Return [X, Y] of the center of cell containing provided text 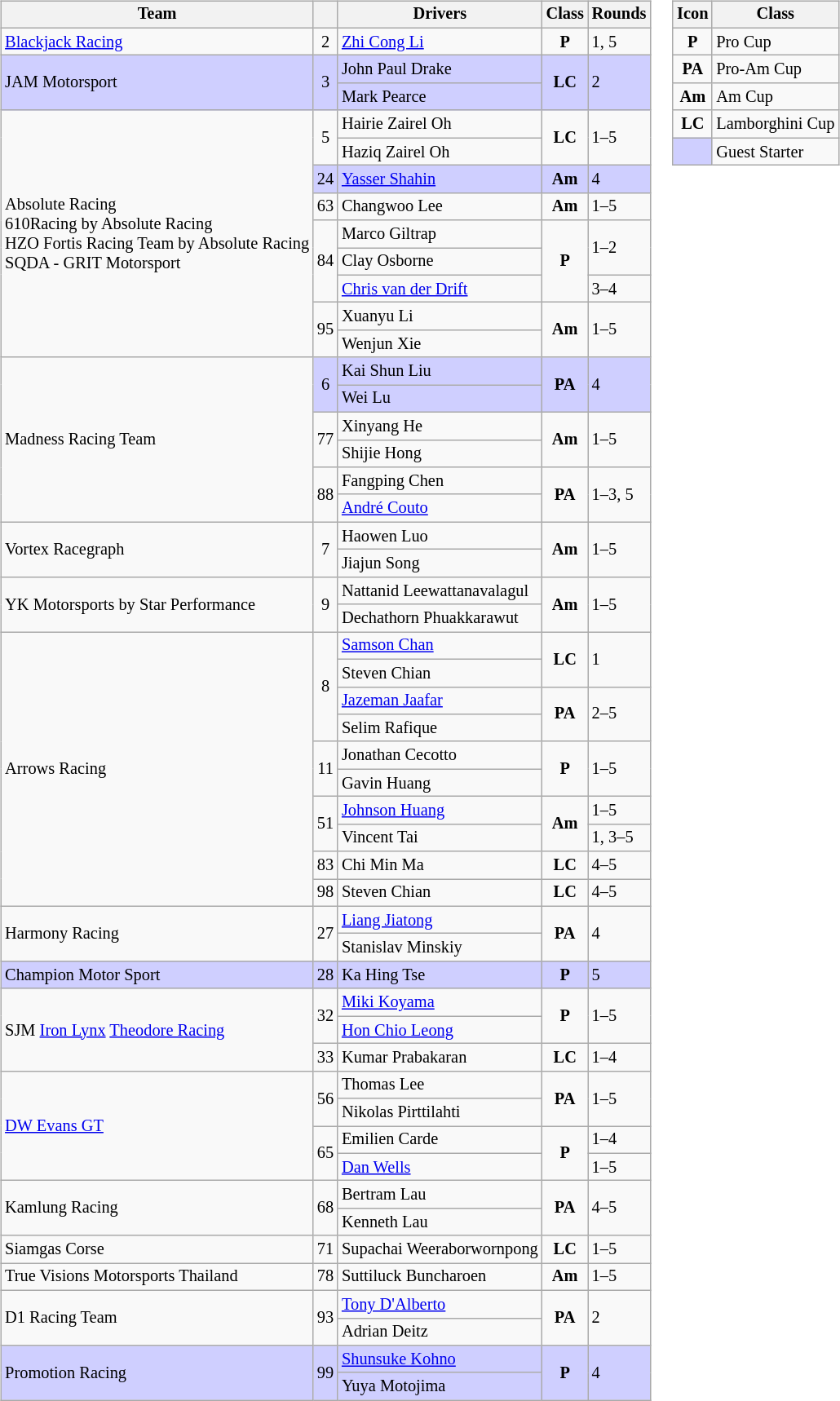
Champion Motor Sport [157, 975]
Adrian Deitz [440, 1332]
Miki Koyama [440, 1002]
Fangping Chen [440, 481]
Lamborghini Cup [775, 124]
56 [325, 1098]
Gavin Huang [440, 783]
8 [325, 687]
Vincent Tai [440, 838]
Changwoo Lee [440, 206]
Harmony Racing [157, 933]
27 [325, 933]
Jiajun Song [440, 563]
Marco Giltrap [440, 234]
Guest Starter [775, 152]
André Couto [440, 508]
Mark Pearce [440, 97]
6 [325, 385]
Johnson Huang [440, 811]
Madness Racing Team [157, 440]
SJM Iron Lynx Theodore Racing [157, 1029]
Wei Lu [440, 399]
Xinyang He [440, 426]
Kumar Prabakaran [440, 1058]
Shijie Hong [440, 453]
Nikolas Pirttilahti [440, 1112]
Yasser Shahin [440, 179]
Shunsuke Kohno [440, 1359]
Siamgas Corse [157, 1249]
Promotion Racing [157, 1373]
Rounds [620, 15]
Emilien Carde [440, 1140]
Tony D'Alberto [440, 1304]
28 [325, 975]
83 [325, 865]
Thomas Lee [440, 1085]
1, 3–5 [620, 838]
3 [325, 83]
84 [325, 261]
Arrows Racing [157, 770]
51 [325, 824]
98 [325, 893]
Samson Chan [440, 646]
95 [325, 329]
Jonathan Cecotto [440, 755]
John Paul Drake [440, 69]
Ka Hing Tse [440, 975]
93 [325, 1318]
78 [325, 1277]
Chris van der Drift [440, 289]
71 [325, 1249]
Wenjun Xie [440, 344]
Pro Cup [775, 42]
Dan Wells [440, 1167]
Kamlung Racing [157, 1209]
68 [325, 1209]
7 [325, 550]
Jazeman Jaafar [440, 700]
Kenneth Lau [440, 1222]
65 [325, 1153]
Pro-Am Cup [775, 69]
Hon Chio Leong [440, 1030]
Bertram Lau [440, 1195]
Clay Osborne [440, 262]
Drivers [440, 15]
11 [325, 768]
24 [325, 179]
2–5 [620, 714]
Dechathorn Phuakkarawut [440, 618]
Supachai Weeraborwornpong [440, 1249]
1, 5 [620, 42]
1–2 [620, 248]
Nattanid Leewattanavalagul [440, 590]
YK Motorsports by Star Performance [157, 603]
33 [325, 1058]
Haowen Luo [440, 536]
Stanislav Minskiy [440, 948]
Vortex Racegraph [157, 550]
1 [620, 659]
Blackjack Racing [157, 42]
Zhi Cong Li [440, 42]
Team [157, 15]
Am Cup [775, 97]
Haziq Zairel Oh [440, 152]
Chi Min Ma [440, 865]
Suttiluck Buncharoen [440, 1277]
Kai Shun Liu [440, 371]
9 [325, 603]
Selim Rafique [440, 728]
1–3, 5 [620, 494]
DW Evans GT [157, 1125]
Hairie Zairel Oh [440, 124]
63 [325, 206]
JAM Motorsport [157, 83]
32 [325, 1016]
Yuya Motojima [440, 1386]
Absolute Racing 610Racing by Absolute Racing HZO Fortis Racing Team by Absolute Racing SQDA - GRIT Motorsport [157, 233]
True Visions Motorsports Thailand [157, 1277]
88 [325, 494]
Xuanyu Li [440, 316]
3–4 [620, 289]
99 [325, 1373]
Liang Jiatong [440, 920]
77 [325, 439]
Icon [692, 15]
D1 Racing Team [157, 1318]
